Extract the [x, y] coordinate from the center of the cell holding the provided text.  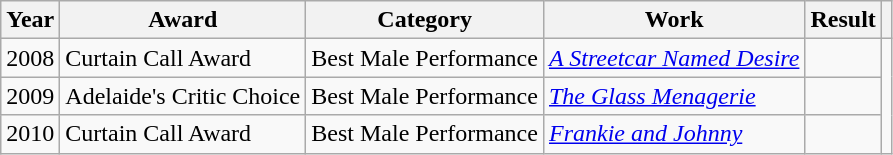
A Streetcar Named Desire [674, 58]
2009 [30, 96]
2008 [30, 58]
Category [425, 20]
Frankie and Johnny [674, 134]
The Glass Menagerie [674, 96]
2010 [30, 134]
Award [183, 20]
Adelaide's Critic Choice [183, 96]
Work [674, 20]
Year [30, 20]
Result [843, 20]
